Return (X, Y) of the center of cell containing provided text 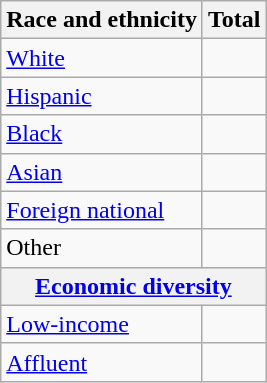
Low-income (102, 324)
Affluent (102, 362)
Total (234, 20)
Foreign national (102, 210)
Other (102, 248)
Hispanic (102, 96)
Asian (102, 172)
Race and ethnicity (102, 20)
Black (102, 134)
Economic diversity (134, 286)
White (102, 58)
